Pinpoint the cell where the given text exists, returning its [x, y] midpoint coordinate. 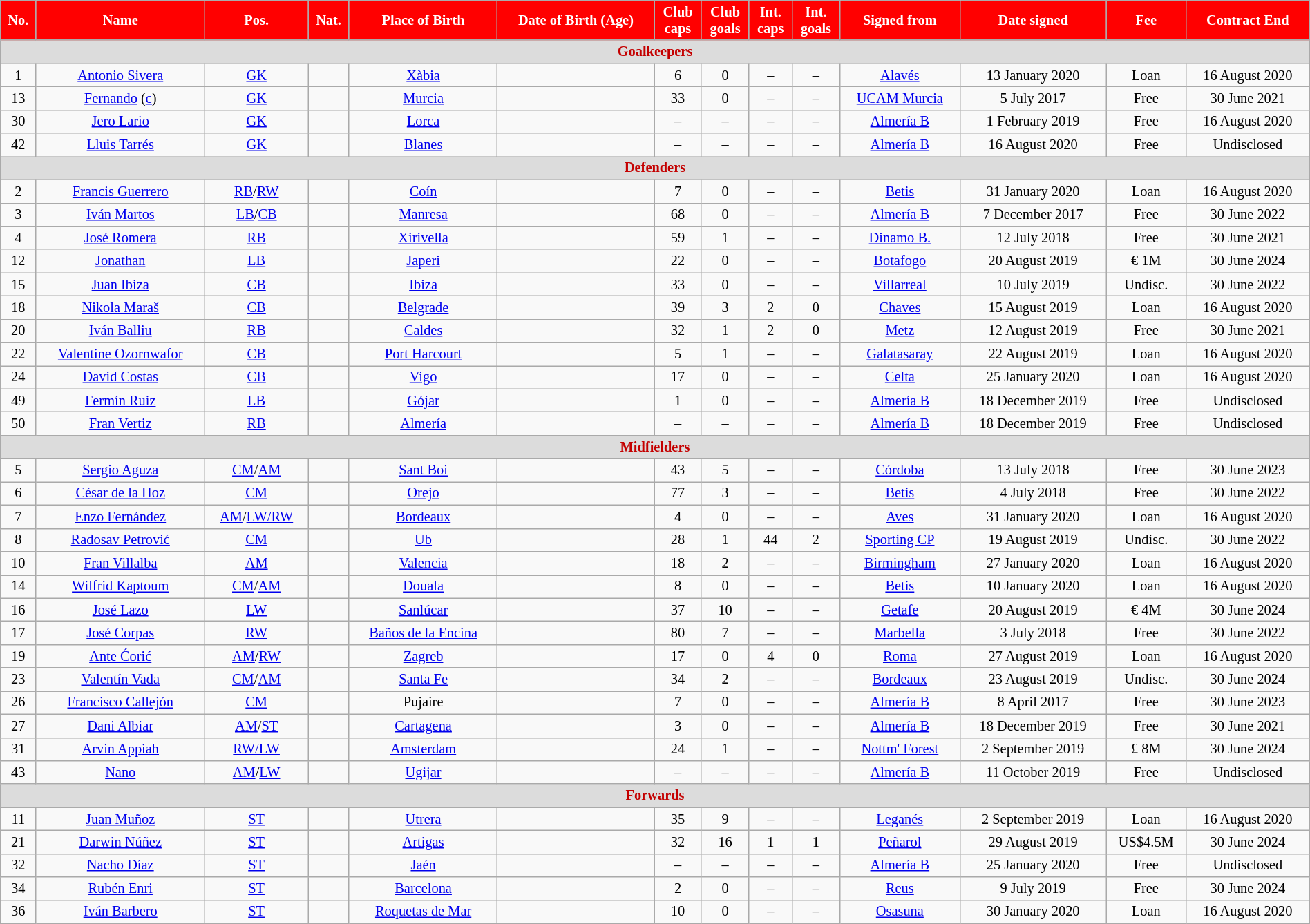
Amsterdam [423, 749]
Douala [423, 586]
RW [257, 633]
Valentine Ozornwafor [120, 354]
Iván Balliu [120, 331]
Int.goals [815, 20]
€ 1M [1146, 261]
Orejo [423, 493]
Coín [423, 191]
Date signed [1033, 20]
Fermín Ruiz [120, 401]
Pos. [257, 20]
Murcia [423, 98]
Port Harcourt [423, 354]
27 January 2020 [1033, 563]
36 [18, 912]
Date of Birth (Age) [576, 20]
Chaves [900, 307]
12 [18, 261]
Fran Vertiz [120, 423]
10 July 2019 [1033, 285]
Darwin Núñez [120, 842]
Nacho Díaz [120, 865]
Sergio Aguza [120, 470]
Vigo [423, 377]
5 July 2017 [1033, 98]
35 [678, 819]
Signed from [900, 20]
Rubén Enri [120, 889]
19 August 2019 [1033, 540]
Reus [900, 889]
37 [678, 610]
59 [678, 238]
42 [18, 145]
23 [18, 680]
30 January 2020 [1033, 912]
Ante Ćorić [120, 656]
Osasuna [900, 912]
Alavés [900, 75]
No. [18, 20]
Jero Lario [120, 122]
Radosav Petrović [120, 540]
AM/ST [257, 726]
11 [18, 819]
Botafogo [900, 261]
RB/RW [257, 191]
26 [18, 702]
Nottm' Forest [900, 749]
AM/LW [257, 772]
Midfielders [655, 447]
Juan Muñoz [120, 819]
Defenders [655, 168]
Place of Birth [423, 20]
30 [18, 122]
Ub [423, 540]
3 July 2018 [1033, 633]
13 July 2018 [1033, 470]
15 August 2019 [1033, 307]
Jonathan [120, 261]
44 [770, 540]
27 August 2019 [1033, 656]
Fee [1146, 20]
Iván Barbero [120, 912]
Xàbia [423, 75]
US$4.5M [1146, 842]
Dani Albiar [120, 726]
Córdoba [900, 470]
Valentín Vada [120, 680]
Wilfrid Kaptoum [120, 586]
AM/RW [257, 656]
Ugijar [423, 772]
Clubcaps [678, 20]
Xirivella [423, 238]
José Corpas [120, 633]
Dinamo B. [900, 238]
Japeri [423, 261]
Celta [900, 377]
Utrera [423, 819]
Villarreal [900, 285]
Lluis Tarrés [120, 145]
29 August 2019 [1033, 842]
11 October 2019 [1033, 772]
José Romera [120, 238]
Francis Guerrero [120, 191]
Zagreb [423, 656]
AM [257, 563]
12 July 2018 [1033, 238]
€ 4M [1146, 610]
50 [18, 423]
Francisco Callejón [120, 702]
Clubgoals [725, 20]
49 [18, 401]
Roma [900, 656]
19 [18, 656]
9 July 2019 [1033, 889]
Arvin Appiah [120, 749]
Caldes [423, 331]
Fernando (c) [120, 98]
Aves [900, 517]
Metz [900, 331]
Int.caps [770, 20]
UCAM Murcia [900, 98]
Marbella [900, 633]
Blanes [423, 145]
9 [725, 819]
Antonio Sivera [120, 75]
39 [678, 307]
20 [18, 331]
68 [678, 215]
LB/CB [257, 215]
Contract End [1248, 20]
Jaén [423, 865]
Sporting CP [900, 540]
7 December 2017 [1033, 215]
13 [18, 98]
Nat. [329, 20]
David Costas [120, 377]
Artigas [423, 842]
Nano [120, 772]
Name [120, 20]
15 [18, 285]
César de la Hoz [120, 493]
RW/LW [257, 749]
Fran Villalba [120, 563]
1 February 2019 [1033, 122]
Santa Fe [423, 680]
Pujaire [423, 702]
Almería [423, 423]
10 January 2020 [1033, 586]
31 [18, 749]
Leganés [900, 819]
Baños de la Encina [423, 633]
Manresa [423, 215]
Birmingham [900, 563]
12 August 2019 [1033, 331]
Gójar [423, 401]
4 July 2018 [1033, 493]
Getafe [900, 610]
Sant Boi [423, 470]
8 April 2017 [1033, 702]
£ 8M [1146, 749]
Sanlúcar [423, 610]
AM/LW/RW [257, 517]
Cartagena [423, 726]
Lorca [423, 122]
Barcelona [423, 889]
80 [678, 633]
21 [18, 842]
Forwards [655, 796]
Belgrade [423, 307]
14 [18, 586]
Galatasaray [900, 354]
28 [678, 540]
Juan Ibiza [120, 285]
Ibiza [423, 285]
Valencia [423, 563]
José Lazo [120, 610]
Goalkeepers [655, 52]
22 August 2019 [1033, 354]
Iván Martos [120, 215]
Roquetas de Mar [423, 912]
Peñarol [900, 842]
27 [18, 726]
LW [257, 610]
Nikola Maraš [120, 307]
77 [678, 493]
13 January 2020 [1033, 75]
Enzo Fernández [120, 517]
23 August 2019 [1033, 680]
